Pinpoint the cell where the given text exists, returning its (x, y) midpoint coordinate. 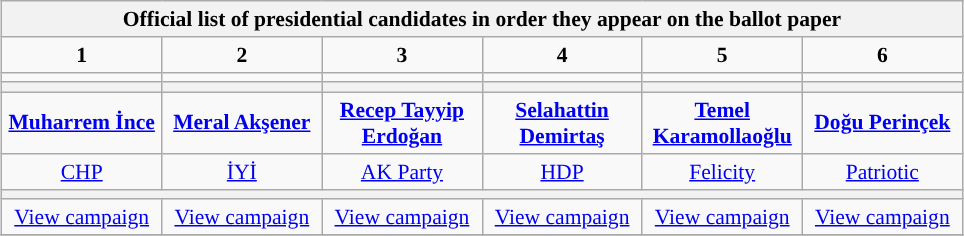
Recep Tayyip Erdoğan (402, 124)
Meral Akşener (242, 124)
AK Party (402, 172)
6 (882, 55)
Patriotic (882, 172)
Muharrem İnce (82, 124)
İYİ (242, 172)
Felicity (722, 172)
Temel Karamollaoğlu (722, 124)
Official list of presidential candidates in order they appear on the ballot paper (482, 19)
2 (242, 55)
3 (402, 55)
1 (82, 55)
HDP (562, 172)
5 (722, 55)
Doğu Perinçek (882, 124)
Selahattin Demirtaş (562, 124)
4 (562, 55)
CHP (82, 172)
